Pinpoint the cell where the given text exists, returning its (X, Y) midpoint coordinate. 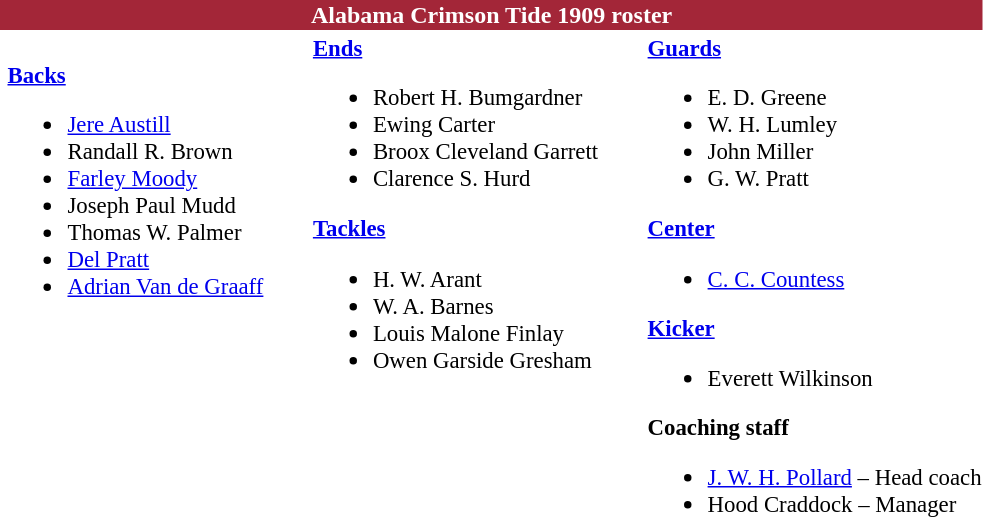
Alabama Crimson Tide 1909 roster (492, 15)
